Determine the [X, Y] coordinate at the center of the cell enclosing the given text.  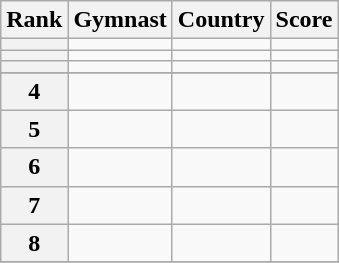
Rank [34, 20]
8 [34, 243]
5 [34, 129]
Gymnast [120, 20]
6 [34, 167]
7 [34, 205]
Country [221, 20]
4 [34, 91]
Score [304, 20]
